Provide the [x, y] coordinate of the cell's center where the given text is located.  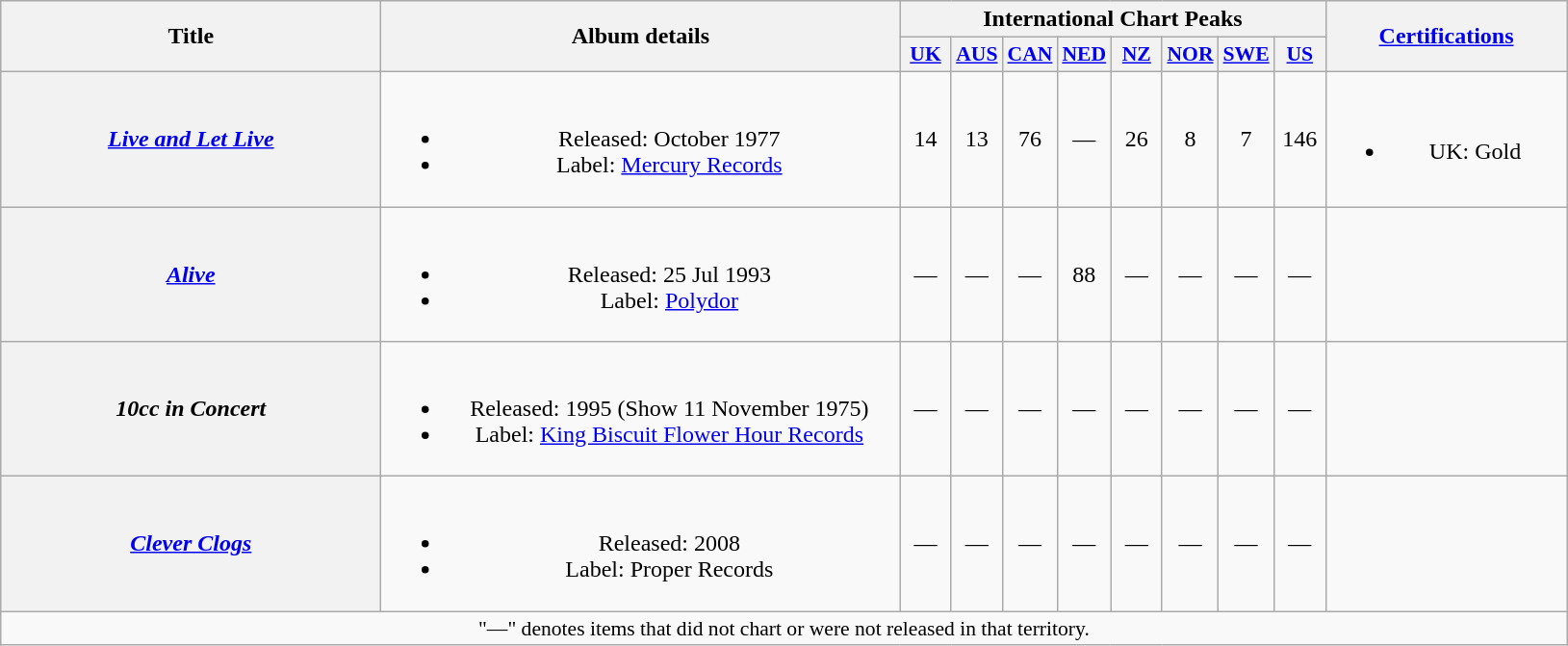
NED [1084, 55]
"—" denotes items that did not chart or were not released in that territory. [784, 629]
NOR [1190, 55]
CAN [1030, 55]
88 [1084, 273]
US [1299, 55]
AUS [976, 55]
14 [926, 139]
UK [926, 55]
Album details [641, 37]
UK: Gold [1446, 139]
International Chart Peaks [1113, 19]
Live and Let Live [191, 139]
Title [191, 37]
Alive [191, 273]
NZ [1136, 55]
Released: 2008Label: Proper Records [641, 544]
76 [1030, 139]
Clever Clogs [191, 544]
8 [1190, 139]
26 [1136, 139]
Released: 25 Jul 1993Label: Polydor [641, 273]
7 [1247, 139]
Certifications [1446, 37]
13 [976, 139]
Released: October 1977Label: Mercury Records [641, 139]
10cc in Concert [191, 409]
146 [1299, 139]
Released: 1995 (Show 11 November 1975)Label: King Biscuit Flower Hour Records [641, 409]
SWE [1247, 55]
